Capture the cell that displays the provided text and extract its [x, y] central coordinate. 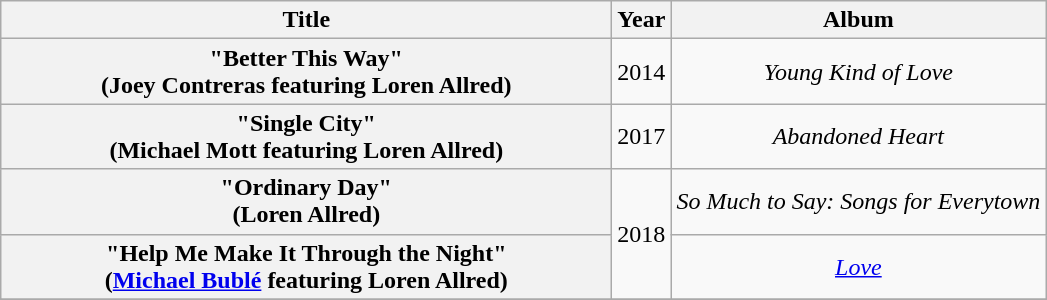
Year [642, 20]
Album [858, 20]
Abandoned Heart [858, 136]
2014 [642, 72]
"Ordinary Day"(Loren Allred) [306, 202]
"Better This Way"(Joey Contreras featuring Loren Allred) [306, 72]
So Much to Say: Songs for Everytown [858, 202]
Love [858, 266]
Young Kind of Love [858, 72]
"Help Me Make It Through the Night"(Michael Bublé featuring Loren Allred) [306, 266]
2018 [642, 234]
"Single City"(Michael Mott featuring Loren Allred) [306, 136]
2017 [642, 136]
Title [306, 20]
